Locate the cell with the specified text and output its [X, Y] center coordinate. 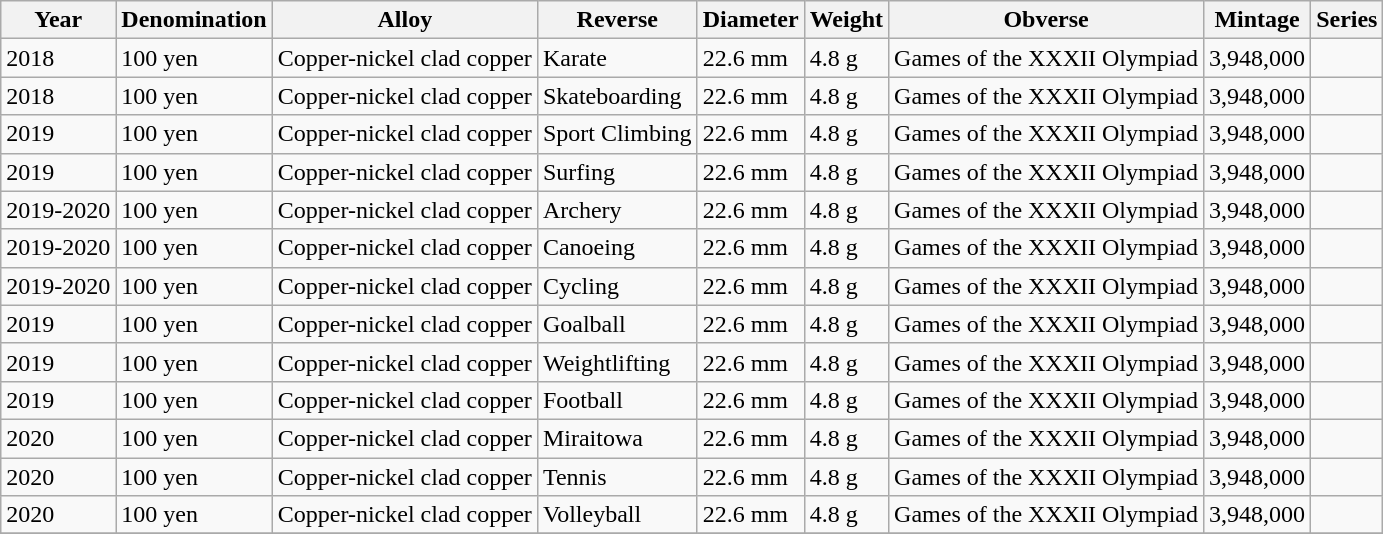
Diameter [750, 20]
Karate [617, 58]
Goalball [617, 324]
Year [58, 20]
Alloy [404, 20]
Sport Climbing [617, 134]
Cycling [617, 286]
Canoeing [617, 248]
Skateboarding [617, 96]
Weight [846, 20]
Reverse [617, 20]
Miraitowa [617, 438]
Mintage [1258, 20]
Volleyball [617, 515]
Obverse [1046, 20]
Denomination [194, 20]
Series [1347, 20]
Football [617, 400]
Surfing [617, 172]
Archery [617, 210]
Tennis [617, 477]
Weightlifting [617, 362]
